Capture the cell that displays the provided text and extract its (X, Y) central coordinate. 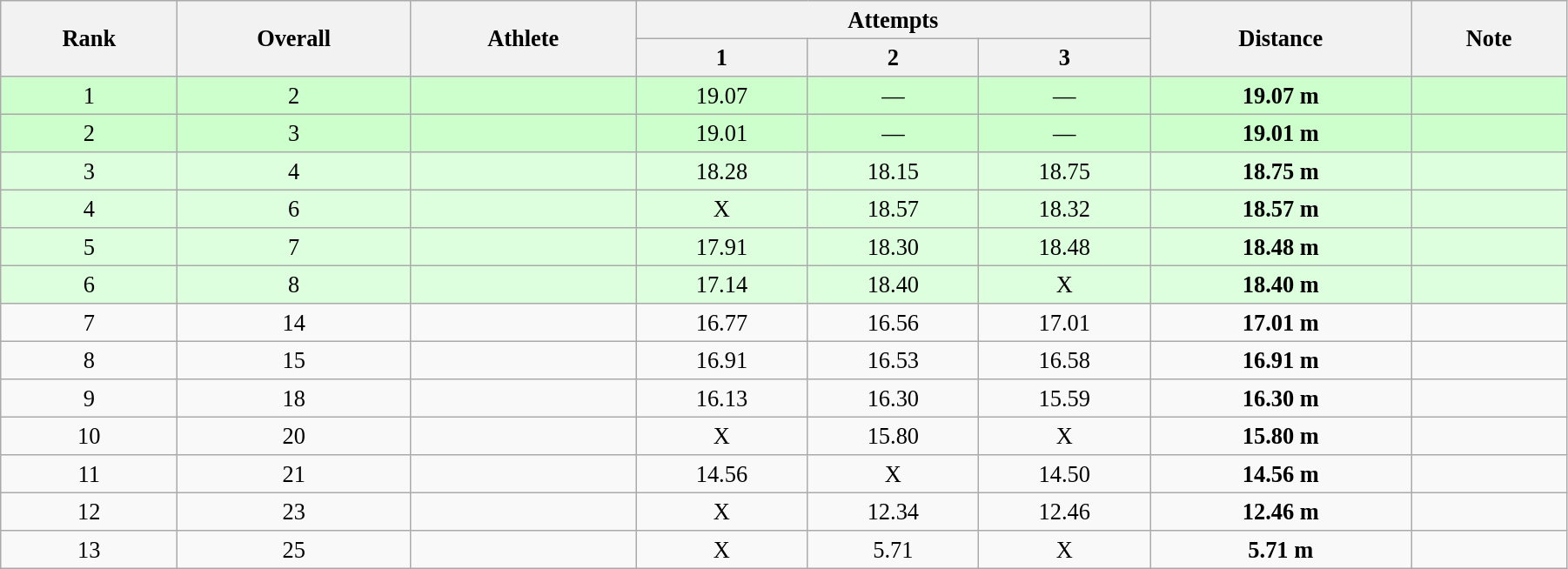
18.30 (893, 247)
Overall (294, 38)
18.15 (893, 171)
Rank (89, 38)
5.71 (893, 550)
15 (294, 360)
17.91 (722, 247)
16.91 m (1281, 360)
18.40 (893, 284)
18.75 m (1281, 171)
18.28 (722, 171)
14 (294, 323)
5 (89, 247)
16.53 (893, 360)
16.13 (722, 398)
18.75 (1065, 171)
16.30 (893, 398)
18 (294, 398)
16.77 (722, 323)
15.59 (1065, 398)
Athlete (522, 38)
13 (89, 550)
10 (89, 436)
17.01 (1065, 323)
Attempts (893, 19)
14.56 m (1281, 474)
Distance (1281, 38)
15.80 m (1281, 436)
5.71 m (1281, 550)
18.48 (1065, 247)
9 (89, 398)
18.57 m (1281, 209)
16.91 (722, 360)
21 (294, 474)
12 (89, 512)
20 (294, 436)
17.14 (722, 284)
19.01 (722, 133)
11 (89, 474)
16.30 m (1281, 398)
12.46 (1065, 512)
17.01 m (1281, 323)
14.50 (1065, 474)
25 (294, 550)
16.58 (1065, 360)
18.48 m (1281, 247)
23 (294, 512)
12.46 m (1281, 512)
14.56 (722, 474)
18.32 (1065, 209)
19.07 m (1281, 95)
18.40 m (1281, 284)
19.01 m (1281, 133)
Note (1490, 38)
12.34 (893, 512)
16.56 (893, 323)
18.57 (893, 209)
19.07 (722, 95)
15.80 (893, 436)
